Scan for the cell matching the given text and deliver its (X, Y) coordinate at center. 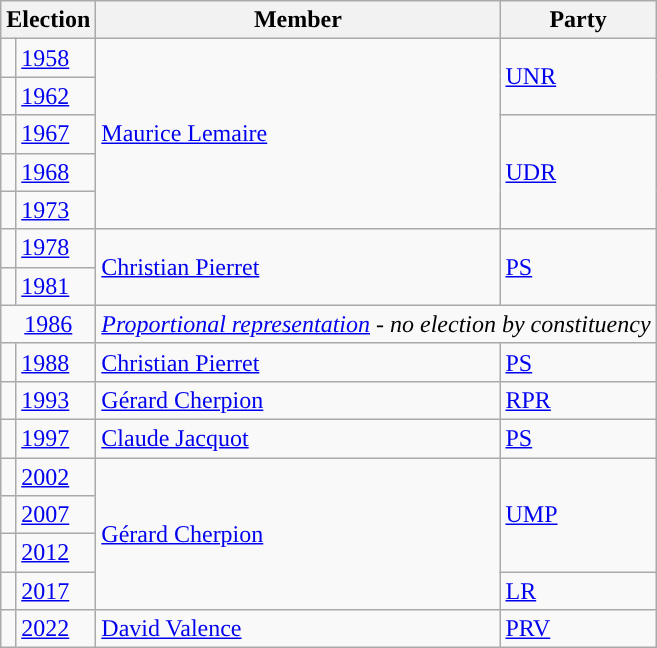
1968 (56, 172)
2007 (56, 515)
RPR (578, 400)
2022 (56, 629)
LR (578, 591)
1993 (56, 400)
1986 (48, 324)
Maurice Lemaire (298, 134)
UMP (578, 515)
1962 (56, 96)
1981 (56, 286)
1967 (56, 134)
1997 (56, 438)
1988 (56, 362)
UNR (578, 77)
2012 (56, 553)
2002 (56, 477)
2017 (56, 591)
David Valence (298, 629)
Member (298, 20)
Claude Jacquot (298, 438)
UDR (578, 172)
1978 (56, 248)
Election (48, 20)
Party (578, 20)
1958 (56, 58)
Proportional representation - no election by constituency (376, 324)
PRV (578, 629)
1973 (56, 210)
